Search for the cell housing the specified text and yield its (x, y) center coordinate. 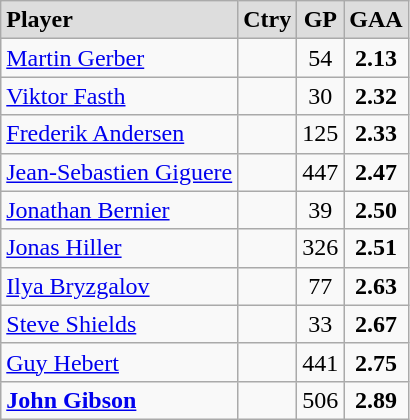
Jean-Sebastien Giguere (120, 172)
2.75 (376, 362)
2.13 (376, 58)
Ilya Bryzgalov (120, 286)
506 (320, 400)
125 (320, 134)
30 (320, 96)
2.89 (376, 400)
2.50 (376, 210)
2.33 (376, 134)
441 (320, 362)
Viktor Fasth (120, 96)
Player (120, 20)
Steve Shields (120, 324)
2.32 (376, 96)
GP (320, 20)
39 (320, 210)
33 (320, 324)
Jonas Hiller (120, 248)
Jonathan Bernier (120, 210)
Guy Hebert (120, 362)
Frederik Andersen (120, 134)
Martin Gerber (120, 58)
2.47 (376, 172)
2.51 (376, 248)
John Gibson (120, 400)
77 (320, 286)
2.63 (376, 286)
326 (320, 248)
Ctry (268, 20)
447 (320, 172)
2.67 (376, 324)
GAA (376, 20)
54 (320, 58)
